Extract the (x, y) coordinate from the center of the cell holding the provided text.  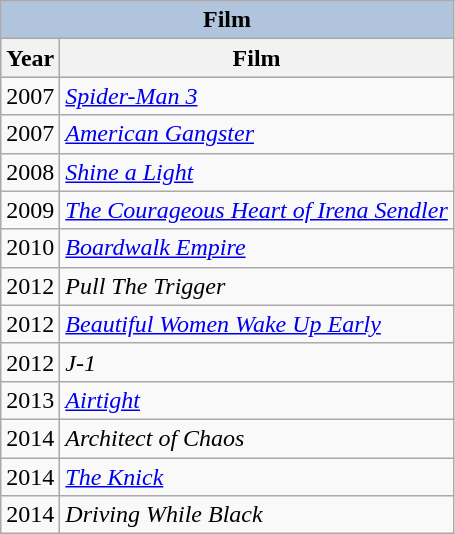
Beautiful Women Wake Up Early (256, 324)
Boardwalk Empire (256, 248)
2008 (30, 172)
Spider-Man 3 (256, 96)
2013 (30, 400)
2010 (30, 248)
2009 (30, 210)
Airtight (256, 400)
The Knick (256, 477)
Shine a Light (256, 172)
Year (30, 58)
Architect of Chaos (256, 438)
The Courageous Heart of Irena Sendler (256, 210)
Pull The Trigger (256, 286)
American Gangster (256, 134)
J-1 (256, 362)
Driving While Black (256, 515)
